For the text-containing cell, return its midpoint in [x, y] coordinate format. 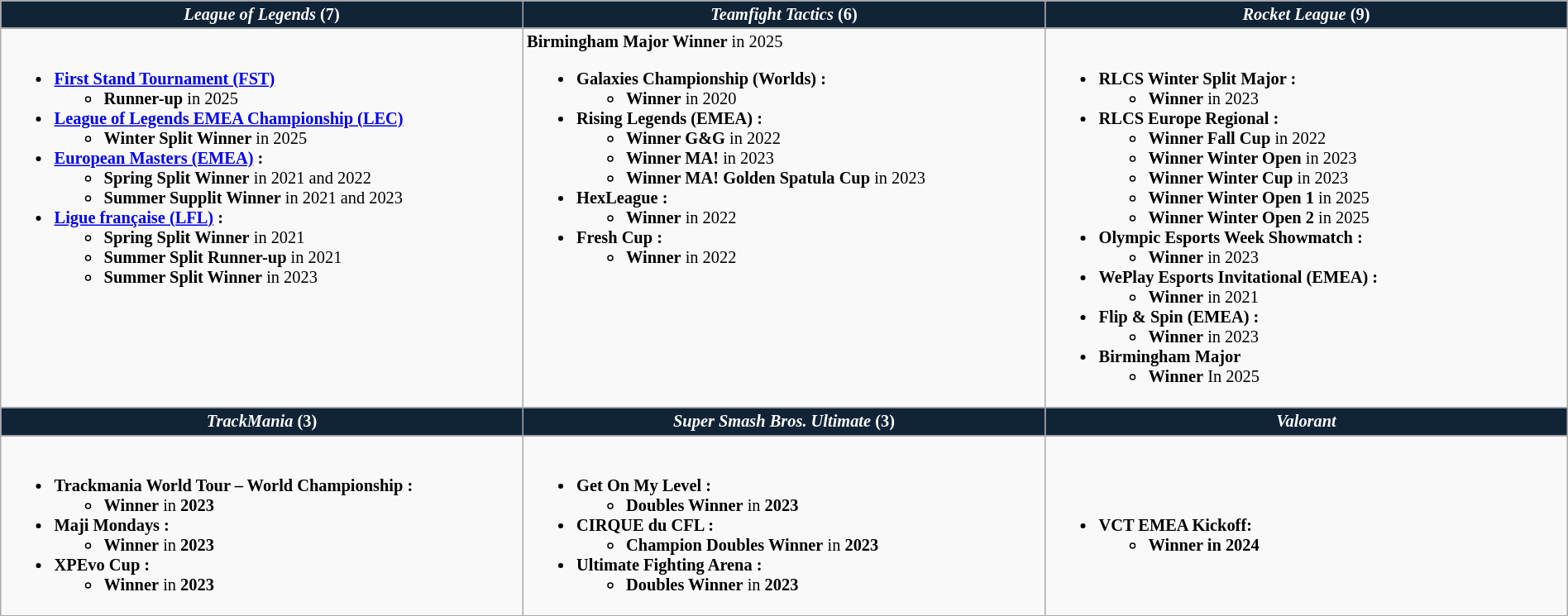
Teamfight Tactics (6) [784, 14]
Get On My Level :Doubles Winner in 2023CIRQUE du CFL :Champion Doubles Winner in 2023Ultimate Fighting Arena :Doubles Winner in 2023 [784, 525]
Rocket League (9) [1307, 14]
Valorant [1307, 421]
Trackmania World Tour – World Championship :Winner in 2023Maji Mondays :Winner in 2023XPEvo Cup :Winner in 2023 [262, 525]
Super Smash Bros. Ultimate (3) [784, 421]
League of Legends (7) [262, 14]
VCT EMEA Kickoff:Winner in 2024 [1307, 525]
TrackMania (3) [262, 421]
